Pinpoint the cell where the given text exists, returning its [x, y] midpoint coordinate. 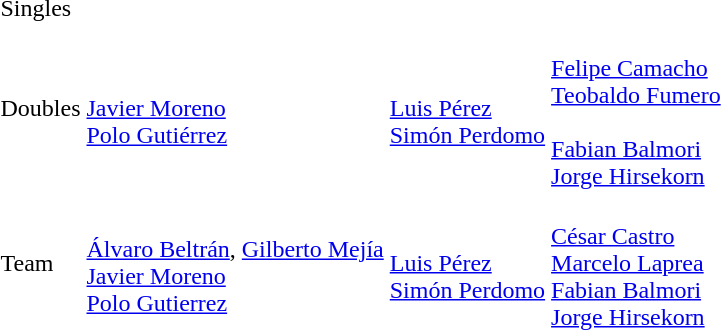
Javier MorenoPolo Gutiérrez [235, 108]
Luis PérezSimón Perdomo [467, 108]
